Detect which cell encompasses the target text, then output its (X, Y) center coordinate. 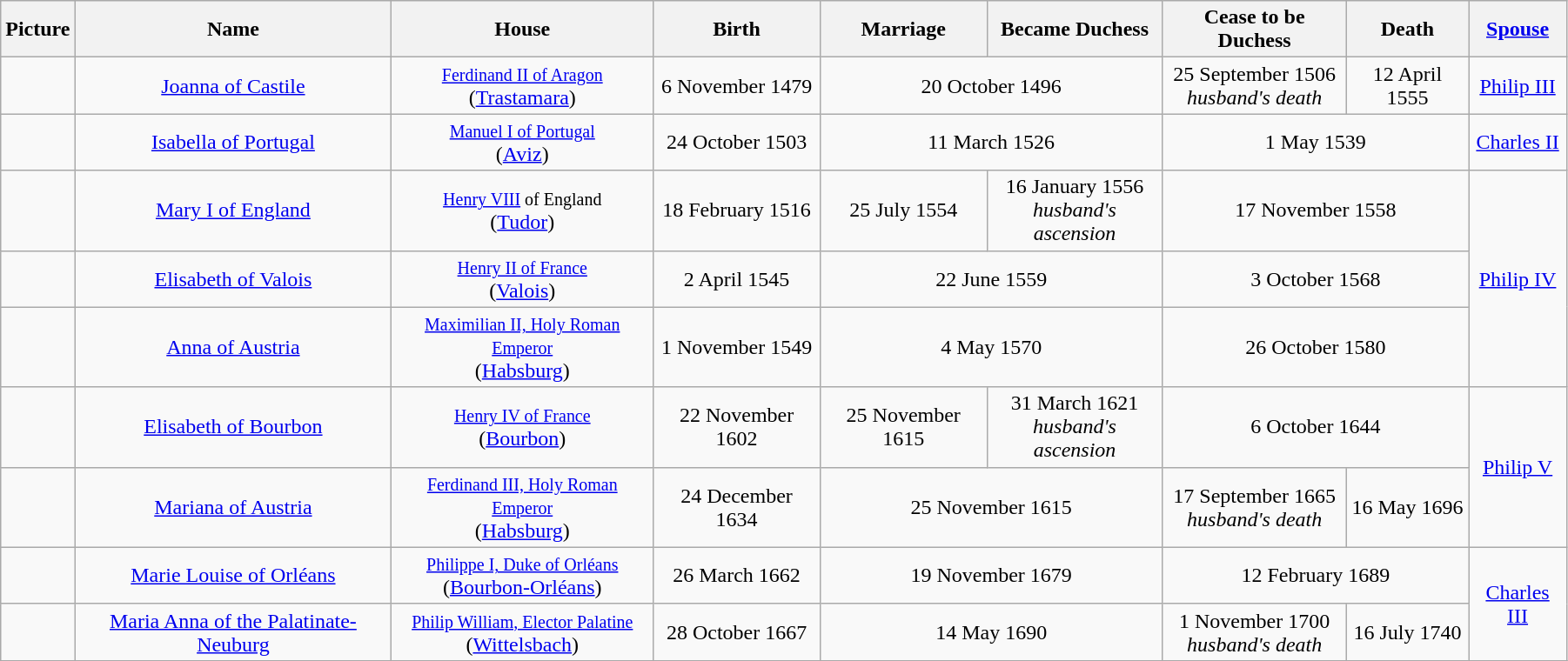
Isabella of Portugal (233, 143)
Manuel I of Portugal(Aviz) (522, 143)
Death (1407, 30)
1 May 1539 (1316, 143)
25 July 1554 (903, 210)
Philippe I, Duke of Orléans(Bourbon-Orléans) (522, 576)
Philip IV (1518, 278)
22 November 1602 (737, 427)
Ferdinand III, Holy Roman Emperor(Habsburg) (522, 507)
19 November 1679 (991, 576)
Charles II (1518, 143)
Birth (737, 30)
Ferdinand II of Aragon(Trastamara) (522, 85)
1 November 1549 (737, 347)
11 March 1526 (991, 143)
Anna of Austria (233, 347)
16 July 1740 (1407, 631)
Henry VIII of England(Tudor) (522, 210)
3 October 1568 (1316, 278)
Philip V (1518, 467)
24 October 1503 (737, 143)
Charles III (1518, 604)
House (522, 30)
20 October 1496 (991, 85)
17 September 1665husband's death (1255, 507)
Marriage (903, 30)
17 November 1558 (1316, 210)
Maria Anna of the Palatinate-Neuburg (233, 631)
Henry II of France(Valois) (522, 278)
31 March 1621husband's ascension (1075, 427)
Cease to be Duchess (1255, 30)
12 April 1555 (1407, 85)
1 November 1700husband's death (1255, 631)
Henry IV of France(Bourbon) (522, 427)
Joanna of Castile (233, 85)
16 May 1696 (1407, 507)
18 February 1516 (737, 210)
Became Duchess (1075, 30)
Mary I of England (233, 210)
Picture (38, 30)
26 October 1580 (1316, 347)
22 June 1559 (991, 278)
2 April 1545 (737, 278)
26 March 1662 (737, 576)
Philip III (1518, 85)
4 May 1570 (991, 347)
Mariana of Austria (233, 507)
Philip William, Elector Palatine(Wittelsbach) (522, 631)
24 December 1634 (737, 507)
14 May 1690 (991, 631)
16 January 1556husband's ascension (1075, 210)
6 October 1644 (1316, 427)
Maximilian II, Holy Roman Emperor(Habsburg) (522, 347)
Marie Louise of Orléans (233, 576)
Elisabeth of Bourbon (233, 427)
Spouse (1518, 30)
28 October 1667 (737, 631)
6 November 1479 (737, 85)
Name (233, 30)
25 September 1506husband's death (1255, 85)
12 February 1689 (1316, 576)
Elisabeth of Valois (233, 278)
